Return the (X, Y) coordinate for the center point of the cell that contains the specified text.  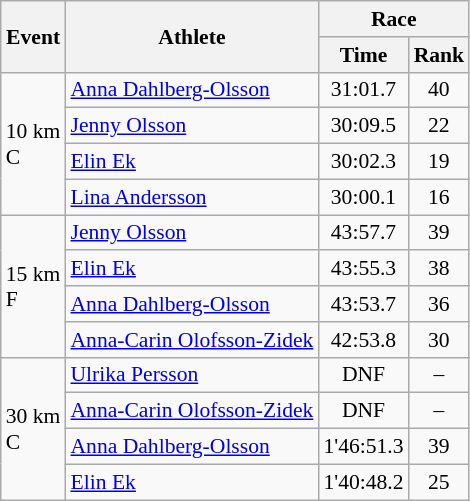
36 (440, 304)
30 (440, 340)
38 (440, 269)
Athlete (192, 36)
1'40:48.2 (363, 482)
30 km C (34, 428)
10 km C (34, 143)
40 (440, 90)
1'46:51.3 (363, 447)
42:53.8 (363, 340)
30:02.3 (363, 162)
Ulrika Persson (192, 375)
43:55.3 (363, 269)
Rank (440, 55)
Lina Andersson (192, 197)
Event (34, 36)
16 (440, 197)
30:00.1 (363, 197)
25 (440, 482)
15 km F (34, 286)
19 (440, 162)
43:53.7 (363, 304)
43:57.7 (363, 233)
31:01.7 (363, 90)
22 (440, 126)
Race (394, 19)
Time (363, 55)
30:09.5 (363, 126)
